From the cell containing the given text, extract its center point as (x, y) coordinate. 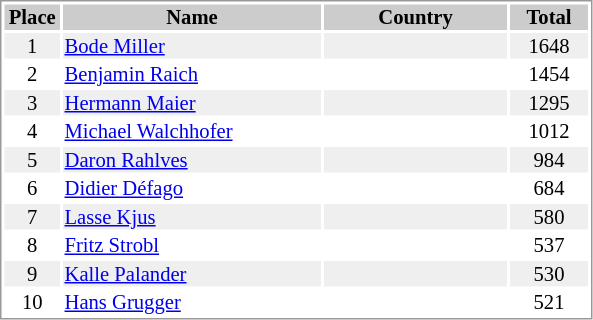
6 (32, 189)
Name (192, 17)
3 (32, 103)
Lasse Kjus (192, 217)
Bode Miller (192, 46)
Hermann Maier (192, 103)
1295 (549, 103)
8 (32, 245)
1 (32, 46)
Daron Rahlves (192, 160)
1012 (549, 131)
Fritz Strobl (192, 245)
10 (32, 303)
7 (32, 217)
684 (549, 189)
530 (549, 274)
Total (549, 17)
4 (32, 131)
Country (416, 17)
9 (32, 274)
Hans Grugger (192, 303)
5 (32, 160)
984 (549, 160)
Place (32, 17)
Benjamin Raich (192, 75)
537 (549, 245)
Michael Walchhofer (192, 131)
Didier Défago (192, 189)
521 (549, 303)
1454 (549, 75)
580 (549, 217)
1648 (549, 46)
2 (32, 75)
Kalle Palander (192, 274)
